For the text-containing cell, return its midpoint in [x, y] coordinate format. 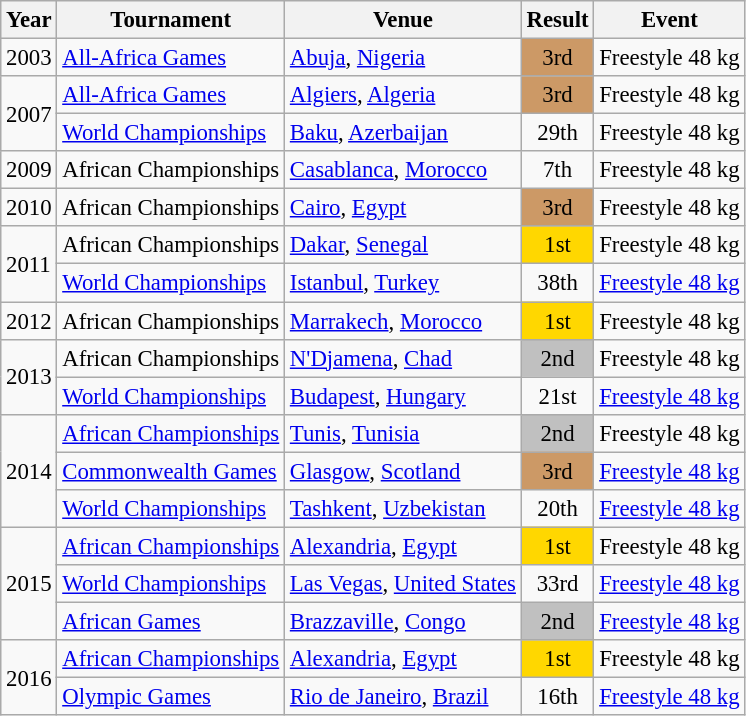
N'Djamena, Chad [404, 358]
20th [558, 509]
2009 [29, 170]
2012 [29, 321]
16th [558, 697]
2015 [29, 584]
38th [558, 283]
Glasgow, Scotland [404, 471]
2010 [29, 208]
Algiers, Algeria [404, 95]
Abuja, Nigeria [404, 58]
Commonwealth Games [171, 471]
7th [558, 170]
29th [558, 133]
Venue [404, 20]
African Games [171, 621]
2016 [29, 678]
Cairo, Egypt [404, 208]
Year [29, 20]
Olympic Games [171, 697]
33rd [558, 584]
Brazzaville, Congo [404, 621]
Casablanca, Morocco [404, 170]
21st [558, 396]
Marrakech, Morocco [404, 321]
2013 [29, 376]
Result [558, 20]
2003 [29, 58]
Baku, Azerbaijan [404, 133]
Tunis, Tunisia [404, 433]
2011 [29, 264]
Tashkent, Uzbekistan [404, 509]
Tournament [171, 20]
Las Vegas, United States [404, 584]
Budapest, Hungary [404, 396]
Rio de Janeiro, Brazil [404, 697]
2007 [29, 114]
Event [670, 20]
Istanbul, Turkey [404, 283]
2014 [29, 470]
Dakar, Senegal [404, 245]
